Scan for the cell matching the given text and deliver its [x, y] coordinate at center. 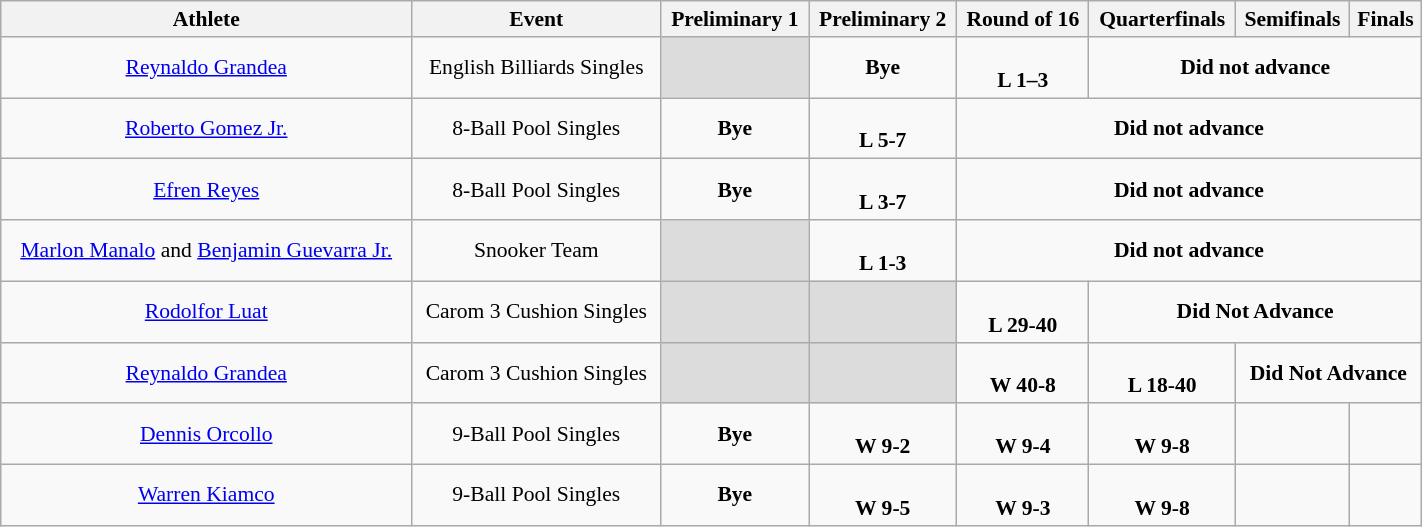
Athlete [206, 19]
Efren Reyes [206, 190]
Preliminary 1 [735, 19]
W 40-8 [1023, 372]
Event [536, 19]
Finals [1386, 19]
L 1–3 [1023, 68]
Rodolfor Luat [206, 312]
Marlon Manalo and Benjamin Guevarra Jr. [206, 250]
Quarterfinals [1162, 19]
L 29-40 [1023, 312]
W 9-5 [883, 496]
Preliminary 2 [883, 19]
W 9-3 [1023, 496]
W 9-2 [883, 434]
L 5-7 [883, 128]
Semifinals [1292, 19]
Warren Kiamco [206, 496]
English Billiards Singles [536, 68]
Snooker Team [536, 250]
Round of 16 [1023, 19]
L 18-40 [1162, 372]
W 9-4 [1023, 434]
Dennis Orcollo [206, 434]
L 1-3 [883, 250]
L 3-7 [883, 190]
Roberto Gomez Jr. [206, 128]
